For the text-containing cell, return its midpoint in [x, y] coordinate format. 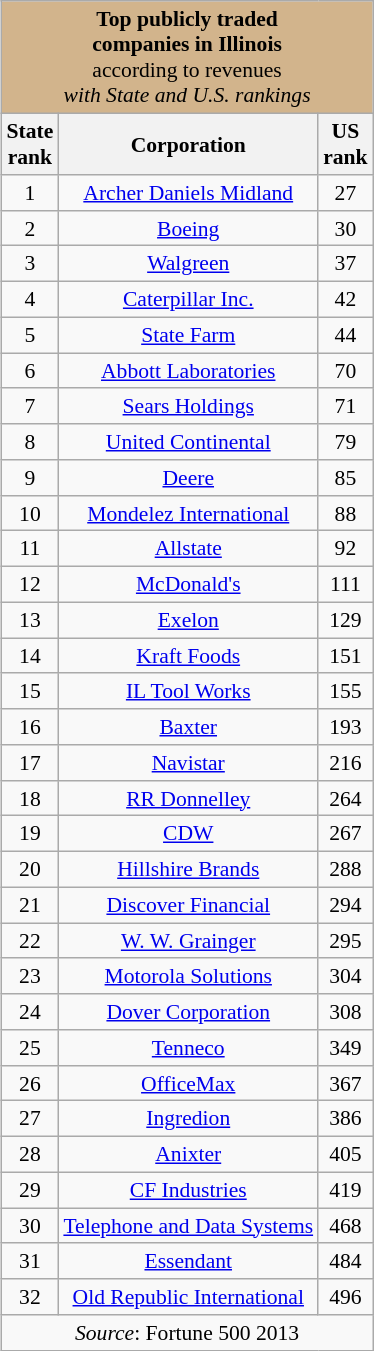
24 [30, 1012]
294 [346, 905]
367 [346, 1083]
Staterank [30, 144]
State Farm [188, 335]
267 [346, 834]
Navistar [188, 763]
88 [346, 513]
Kraft Foods [188, 656]
8 [30, 442]
14 [30, 656]
Old Republic International [188, 1297]
Source: Fortune 500 2013 [186, 1333]
Deere [188, 478]
Caterpillar Inc. [188, 299]
23 [30, 976]
10 [30, 513]
386 [346, 1119]
Ingredion [188, 1119]
Archer Daniels Midland [188, 193]
111 [346, 584]
92 [346, 549]
3 [30, 264]
151 [346, 656]
85 [346, 478]
Mondelez International [188, 513]
6 [30, 371]
264 [346, 798]
308 [346, 1012]
25 [30, 1048]
5 [30, 335]
13 [30, 620]
Exelon [188, 620]
United Continental [188, 442]
419 [346, 1190]
44 [346, 335]
Boeing [188, 228]
Walgreen [188, 264]
12 [30, 584]
Allstate [188, 549]
295 [346, 941]
18 [30, 798]
19 [30, 834]
26 [30, 1083]
IL Tool Works [188, 691]
CDW [188, 834]
42 [346, 299]
22 [30, 941]
71 [346, 406]
17 [30, 763]
Baxter [188, 727]
1 [30, 193]
USrank [346, 144]
Discover Financial [188, 905]
Essendant [188, 1261]
216 [346, 763]
OfficeMax [188, 1083]
2 [30, 228]
468 [346, 1226]
4 [30, 299]
21 [30, 905]
CF Industries [188, 1190]
Corporation [188, 144]
70 [346, 371]
Tenneco [188, 1048]
Abbott Laboratories [188, 371]
Anixter [188, 1154]
15 [30, 691]
32 [30, 1297]
155 [346, 691]
16 [30, 727]
405 [346, 1154]
31 [30, 1261]
RR Donnelley [188, 798]
193 [346, 727]
37 [346, 264]
29 [30, 1190]
Hillshire Brands [188, 869]
496 [346, 1297]
McDonald's [188, 584]
Sears Holdings [188, 406]
79 [346, 442]
7 [30, 406]
20 [30, 869]
Telephone and Data Systems [188, 1226]
Motorola Solutions [188, 976]
9 [30, 478]
129 [346, 620]
11 [30, 549]
484 [346, 1261]
W. W. Grainger [188, 941]
28 [30, 1154]
Dover Corporation [188, 1012]
304 [346, 976]
Top publicly tradedcompanies in Illinoisaccording to revenueswith State and U.S. rankings [186, 57]
349 [346, 1048]
288 [346, 869]
